For the text-containing cell, return its midpoint in (X, Y) coordinate format. 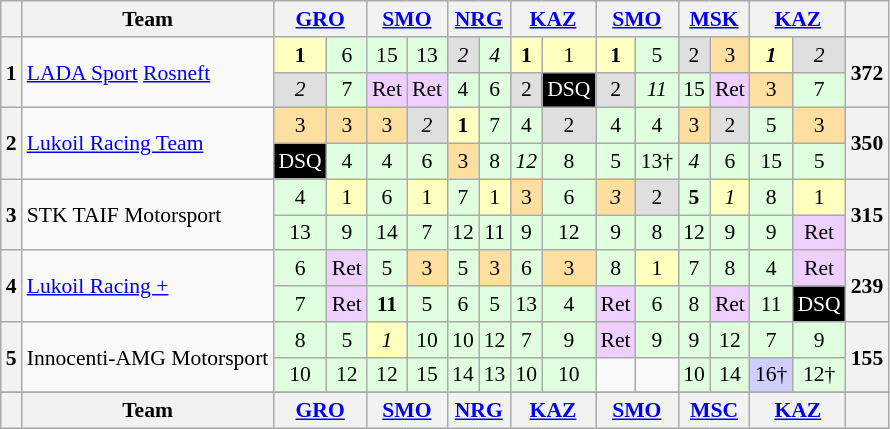
Lukoil Racing + (148, 286)
155 (868, 358)
372 (868, 72)
Lukoil Racing Team (148, 144)
LADA Sport Rosneft (148, 72)
MSC (714, 411)
12† (818, 375)
350 (868, 144)
16† (772, 375)
239 (868, 286)
13† (658, 162)
Innocenti-AMG Motorsport (148, 358)
MSK (714, 19)
STK TAIF Motorsport (148, 214)
315 (868, 214)
